Return [x, y] of the center of cell containing provided text 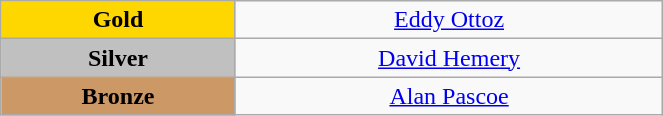
David Hemery [449, 58]
Silver [118, 58]
Gold [118, 20]
Bronze [118, 96]
Alan Pascoe [449, 96]
Eddy Ottoz [449, 20]
